Detect which cell encompasses the target text, then output its (X, Y) center coordinate. 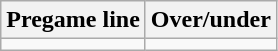
Over/under (210, 20)
Pregame line (74, 20)
